For the text-containing cell, return its midpoint in (X, Y) coordinate format. 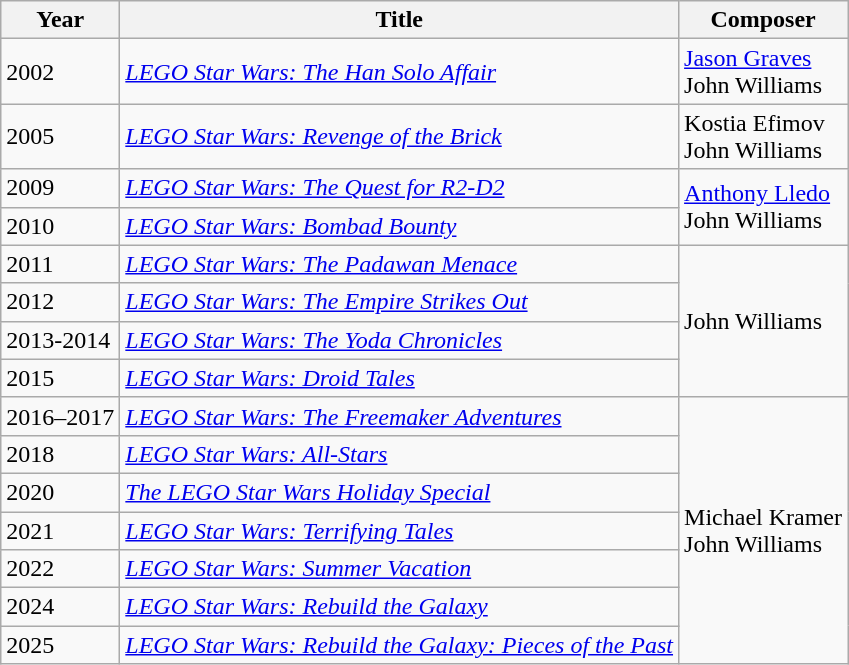
2002 (60, 72)
LEGO Star Wars: Summer Vacation (400, 569)
2018 (60, 454)
LEGO Star Wars: Rebuild the Galaxy (400, 607)
LEGO Star Wars: The Padawan Menace (400, 264)
LEGO Star Wars: All-Stars (400, 454)
LEGO Star Wars: The Quest for R2-D2 (400, 188)
LEGO Star Wars: The Han Solo Affair (400, 72)
Michael KramerJohn Williams (764, 530)
2009 (60, 188)
2012 (60, 302)
2016–2017 (60, 416)
LEGO Star Wars: Bombad Bounty (400, 226)
Kostia EfimovJohn Williams (764, 136)
Year (60, 20)
Jason GravesJohn Williams (764, 72)
2022 (60, 569)
2010 (60, 226)
LEGO Star Wars: The Freemaker Adventures (400, 416)
LEGO Star Wars: The Yoda Chronicles (400, 340)
2011 (60, 264)
Composer (764, 20)
2024 (60, 607)
LEGO Star Wars: The Empire Strikes Out (400, 302)
John Williams (764, 321)
2005 (60, 136)
Anthony LledoJohn Williams (764, 207)
Title (400, 20)
LEGO Star Wars: Revenge of the Brick (400, 136)
2021 (60, 531)
LEGO Star Wars: Droid Tales (400, 378)
2013-2014 (60, 340)
2020 (60, 492)
LEGO Star Wars: Terrifying Tales (400, 531)
LEGO Star Wars: Rebuild the Galaxy: Pieces of the Past (400, 645)
2025 (60, 645)
The LEGO Star Wars Holiday Special (400, 492)
2015 (60, 378)
